Determine the (x, y) coordinate at the center of the cell enclosing the given text.  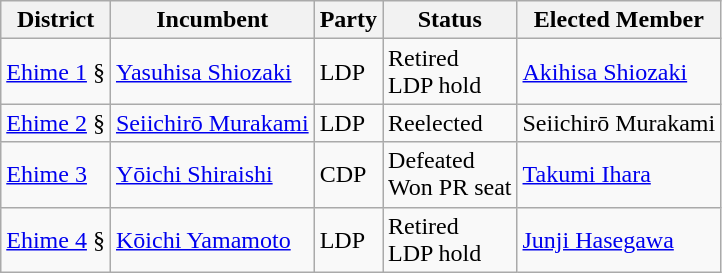
Ehime 1 § (56, 72)
Ehime 2 § (56, 123)
Yōichi Shiraishi (212, 174)
CDP (348, 174)
Elected Member (619, 20)
Ehime 3 (56, 174)
Akihisa Shiozaki (619, 72)
Incumbent (212, 20)
Party (348, 20)
District (56, 20)
Takumi Ihara (619, 174)
Yasuhisa Shiozaki (212, 72)
Reelected (450, 123)
Ehime 4 § (56, 240)
DefeatedWon PR seat (450, 174)
Status (450, 20)
Junji Hasegawa (619, 240)
Kōichi Yamamoto (212, 240)
